Locate the cell with the specified text and output its [X, Y] center coordinate. 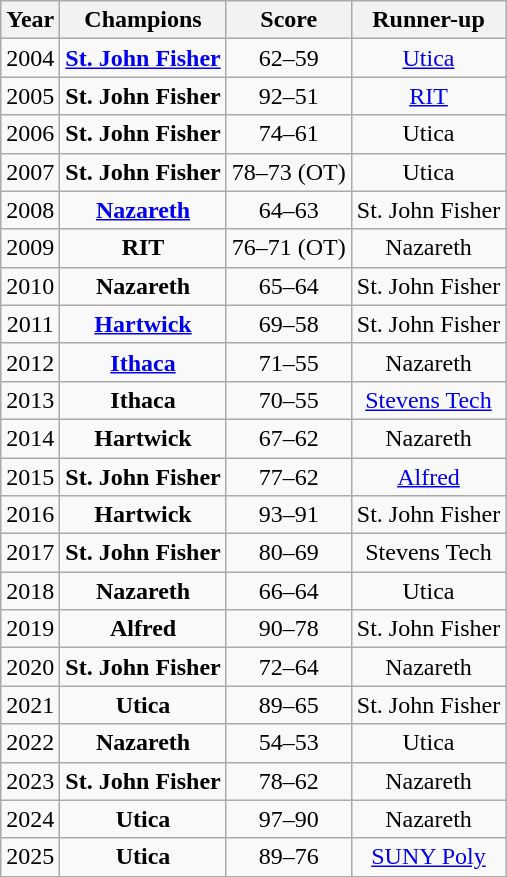
2023 [30, 781]
67–62 [288, 438]
89–65 [288, 705]
62–59 [288, 58]
2007 [30, 172]
2024 [30, 819]
72–64 [288, 667]
Year [30, 20]
90–78 [288, 629]
2004 [30, 58]
2005 [30, 96]
77–62 [288, 477]
Runner-up [428, 20]
54–53 [288, 743]
65–64 [288, 286]
69–58 [288, 324]
78–62 [288, 781]
2014 [30, 438]
2025 [30, 857]
70–55 [288, 400]
66–64 [288, 591]
2021 [30, 705]
2016 [30, 515]
2006 [30, 134]
Champions [143, 20]
89–76 [288, 857]
74–61 [288, 134]
71–55 [288, 362]
2017 [30, 553]
2020 [30, 667]
97–90 [288, 819]
2015 [30, 477]
2008 [30, 210]
2009 [30, 248]
2018 [30, 591]
64–63 [288, 210]
2019 [30, 629]
Score [288, 20]
2012 [30, 362]
78–73 (OT) [288, 172]
SUNY Poly [428, 857]
93–91 [288, 515]
2022 [30, 743]
80–69 [288, 553]
2013 [30, 400]
2011 [30, 324]
2010 [30, 286]
92–51 [288, 96]
76–71 (OT) [288, 248]
